Locate the cell with the specified text and output its (x, y) center coordinate. 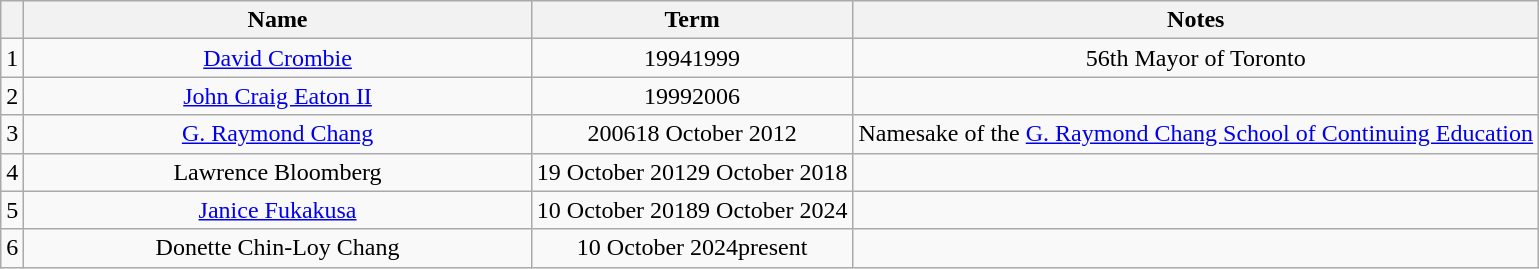
19992006 (692, 96)
Janice Fukakusa (278, 210)
Notes (1196, 20)
Donette Chin-Loy Chang (278, 248)
1 (12, 58)
4 (12, 172)
10 October 20189 October 2024 (692, 210)
3 (12, 134)
5 (12, 210)
6 (12, 248)
Name (278, 20)
2 (12, 96)
Term (692, 20)
19 October 20129 October 2018 (692, 172)
56th Mayor of Toronto (1196, 58)
19941999 (692, 58)
200618 October 2012 (692, 134)
Lawrence Bloomberg (278, 172)
Namesake of the G. Raymond Chang School of Continuing Education (1196, 134)
10 October 2024present (692, 248)
G. Raymond Chang (278, 134)
John Craig Eaton II (278, 96)
David Crombie (278, 58)
